Find where the given text appears and provide that cell's center as (X, Y) coordinate. 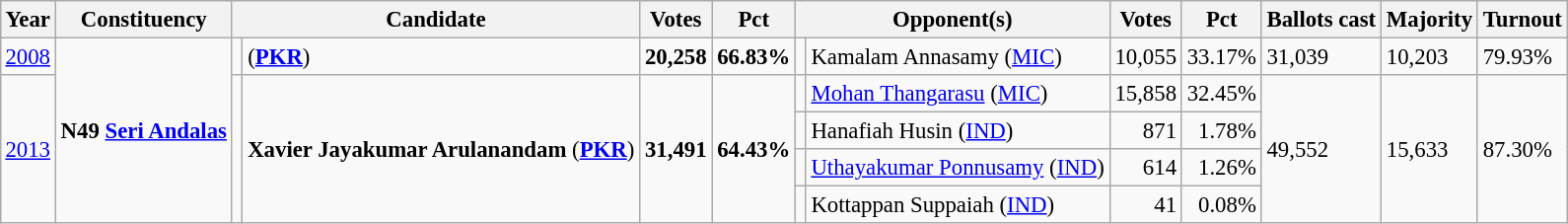
2013 (28, 149)
Hanafiah Husin (IND) (958, 131)
15,858 (1146, 94)
Turnout (1523, 20)
1.26% (1221, 168)
N49 Seri Andalas (144, 130)
20,258 (677, 56)
87.30% (1523, 149)
Year (28, 20)
41 (1146, 205)
Kottappan Suppaiah (IND) (958, 205)
Constituency (144, 20)
Mohan Thangarasu (MIC) (958, 94)
Majority (1430, 20)
15,633 (1430, 149)
0.08% (1221, 205)
79.93% (1523, 56)
64.43% (753, 149)
2008 (28, 56)
31,491 (677, 149)
10,055 (1146, 56)
Xavier Jayakumar Arulanandam (PKR) (442, 149)
49,552 (1321, 149)
614 (1146, 168)
(PKR) (442, 56)
32.45% (1221, 94)
Ballots cast (1321, 20)
Kamalam Annasamy (MIC) (958, 56)
66.83% (753, 56)
Opponent(s) (953, 20)
1.78% (1221, 131)
Candidate (436, 20)
31,039 (1321, 56)
Uthayakumar Ponnusamy (IND) (958, 168)
871 (1146, 131)
10,203 (1430, 56)
33.17% (1221, 56)
